Extract the (X, Y) coordinate from the center of the cell holding the provided text.  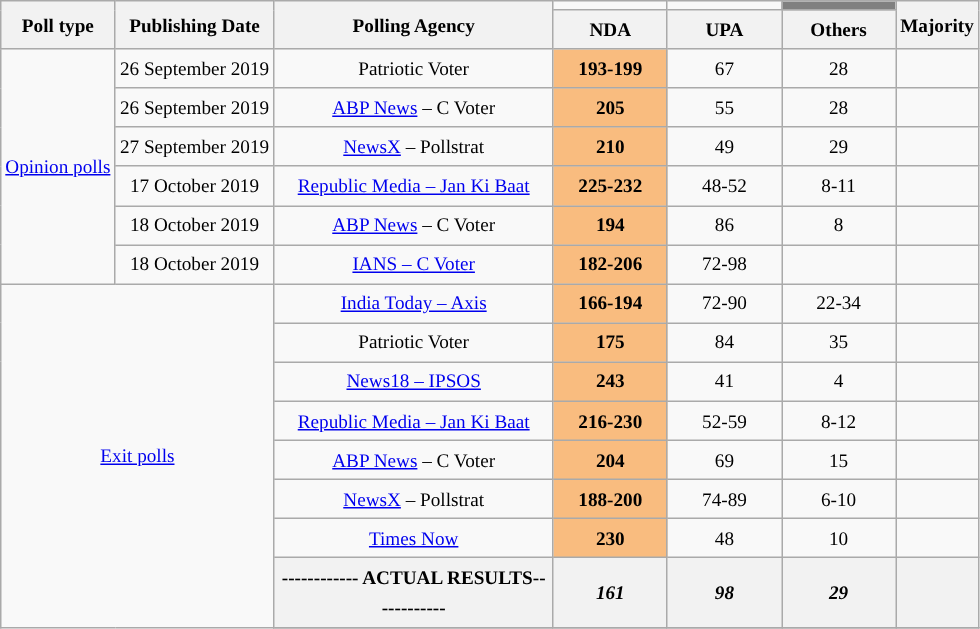
17 October 2019 (194, 186)
74-89 (724, 498)
Opinion polls (58, 166)
Majority (938, 25)
205 (610, 108)
55 (724, 108)
67 (724, 68)
48-52 (724, 186)
49 (724, 146)
225-232 (610, 186)
22-34 (839, 304)
243 (610, 382)
Exit polls (138, 456)
Publishing Date (194, 25)
84 (724, 342)
188-200 (610, 498)
India Today – Axis (414, 304)
210 (610, 146)
72-98 (724, 264)
News18 – IPSOS (414, 382)
161 (610, 592)
15 (839, 460)
86 (724, 224)
10 (839, 538)
98 (724, 592)
8-12 (839, 420)
35 (839, 342)
Poll type (58, 25)
216-230 (610, 420)
6-10 (839, 498)
182-206 (610, 264)
UPA (724, 30)
IANS – C Voter (414, 264)
27 September 2019 (194, 146)
166-194 (610, 304)
4 (839, 382)
69 (724, 460)
48 (724, 538)
41 (724, 382)
NDA (610, 30)
204 (610, 460)
72-90 (724, 304)
Others (839, 30)
8 (839, 224)
230 (610, 538)
52-59 (724, 420)
8-11 (839, 186)
175 (610, 342)
Polling Agency (414, 25)
194 (610, 224)
193-199 (610, 68)
Times Now (414, 538)
------------ ACTUAL RESULTS------------ (414, 592)
